Return [x, y] of the center of cell containing provided text 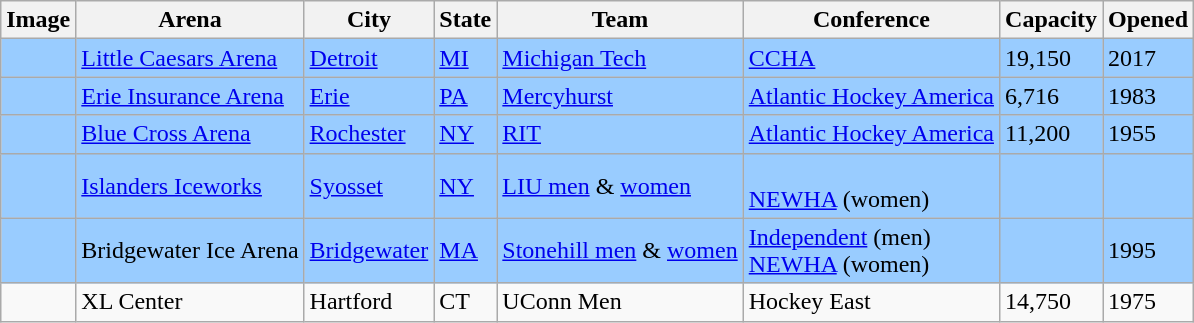
MI [466, 58]
Detroit [369, 58]
19,150 [1052, 58]
LIU men & women [620, 186]
UConn Men [620, 302]
Mercyhurst [620, 96]
2017 [1148, 58]
Capacity [1052, 20]
Erie [369, 96]
State [466, 20]
Little Caesars Arena [190, 58]
1983 [1148, 96]
Arena [190, 20]
Rochester [369, 134]
1975 [1148, 302]
Stonehill men & women [620, 250]
CCHA [871, 58]
Erie Insurance Arena [190, 96]
Independent (men)NEWHA (women) [871, 250]
Hartford [369, 302]
Conference [871, 20]
Michigan Tech [620, 58]
Bridgewater [369, 250]
PA [466, 96]
11,200 [1052, 134]
CT [466, 302]
Team [620, 20]
XL Center [190, 302]
14,750 [1052, 302]
Islanders Iceworks [190, 186]
RIT [620, 134]
City [369, 20]
NEWHA (women) [871, 186]
Bridgewater Ice Arena [190, 250]
1995 [1148, 250]
Syosset [369, 186]
1955 [1148, 134]
Blue Cross Arena [190, 134]
MA [466, 250]
6,716 [1052, 96]
Hockey East [871, 302]
Image [38, 20]
Opened [1148, 20]
